Capture the cell that displays the provided text and extract its (X, Y) central coordinate. 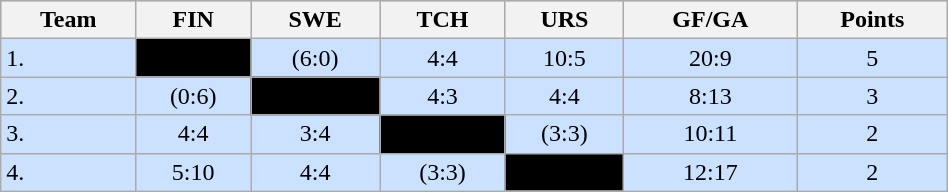
8:13 (710, 96)
TCH (443, 20)
10:5 (564, 58)
3:4 (316, 134)
3 (872, 96)
(6:0) (316, 58)
URS (564, 20)
1. (68, 58)
SWE (316, 20)
10:11 (710, 134)
4:3 (443, 96)
(0:6) (194, 96)
Points (872, 20)
2. (68, 96)
FIN (194, 20)
4. (68, 172)
Team (68, 20)
12:17 (710, 172)
GF/GA (710, 20)
5:10 (194, 172)
5 (872, 58)
20:9 (710, 58)
3. (68, 134)
